Provide the [X, Y] coordinate of the cell's center where the given text is located.  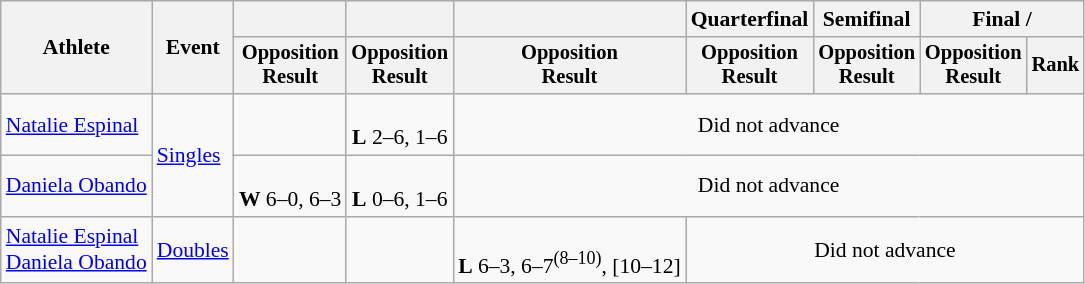
Semifinal [866, 19]
Natalie Espinal [76, 124]
Event [193, 48]
L 0–6, 1–6 [400, 186]
Athlete [76, 48]
W 6–0, 6–3 [290, 186]
Doubles [193, 250]
Final / [1002, 19]
Daniela Obando [76, 186]
Quarterfinal [750, 19]
Natalie EspinalDaniela Obando [76, 250]
Singles [193, 155]
Rank [1056, 66]
L 6–3, 6–7(8–10), [10–12] [570, 250]
L 2–6, 1–6 [400, 124]
